Return the [X, Y] coordinate for the center point of the cell that contains the specified text.  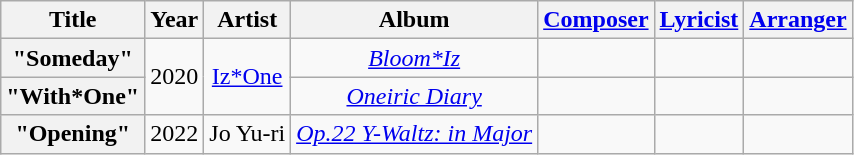
Op.22 Y-Waltz: in Major [414, 134]
Artist [248, 20]
2020 [174, 77]
Oneiric Diary [414, 96]
"Someday" [73, 58]
Bloom*Iz [414, 58]
Lyricist [699, 20]
Arranger [798, 20]
Iz*One [248, 77]
"With*One" [73, 96]
Jo Yu-ri [248, 134]
Title [73, 20]
Year [174, 20]
"Opening" [73, 134]
Composer [596, 20]
Album [414, 20]
2022 [174, 134]
